Identify which cell holds the provided text, then report its (x, y) central coordinate. 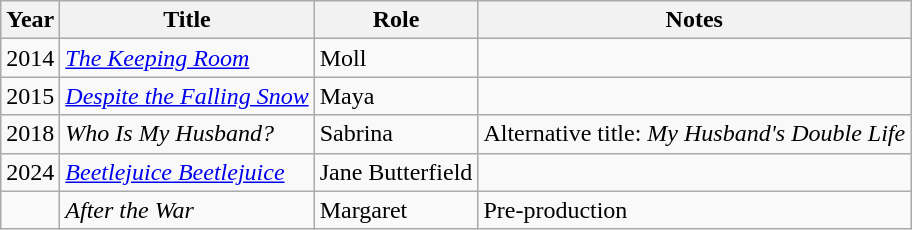
Pre-production (694, 210)
Maya (396, 96)
Sabrina (396, 134)
Jane Butterfield (396, 172)
Moll (396, 58)
2018 (30, 134)
Role (396, 20)
2014 (30, 58)
Who Is My Husband? (187, 134)
Title (187, 20)
2015 (30, 96)
Beetlejuice Beetlejuice (187, 172)
After the War (187, 210)
2024 (30, 172)
Notes (694, 20)
Alternative title: My Husband's Double Life (694, 134)
Despite the Falling Snow (187, 96)
Margaret (396, 210)
The Keeping Room (187, 58)
Year (30, 20)
